Detect which cell encompasses the target text, then output its [x, y] center coordinate. 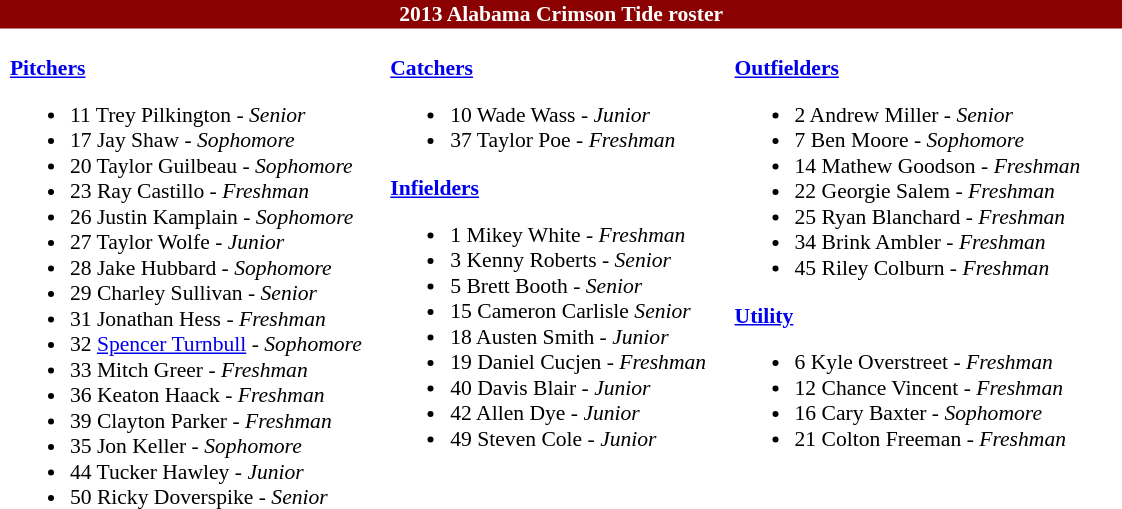
2013 Alabama Crimson Tide roster [561, 14]
